Pinpoint the cell where the given text exists, returning its (x, y) midpoint coordinate. 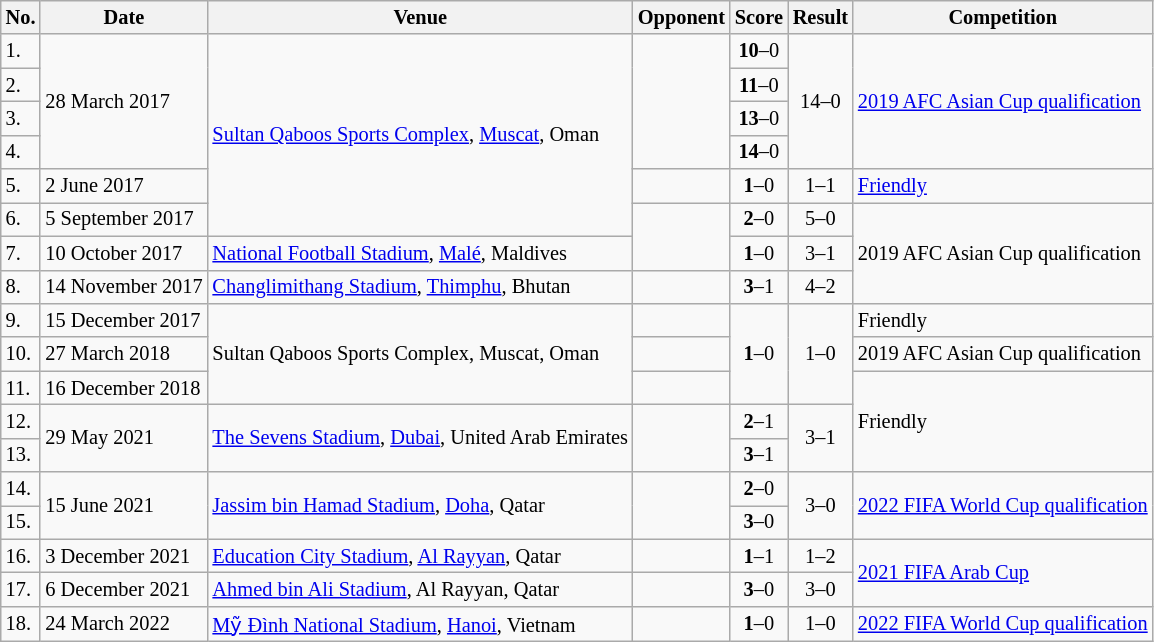
5. (21, 186)
4. (21, 152)
13–0 (759, 118)
Jassim bin Hamad Stadium, Doha, Qatar (420, 506)
3. (21, 118)
Result (820, 17)
Score (759, 17)
10–0 (759, 51)
2. (21, 85)
11–0 (759, 85)
10 October 2017 (124, 253)
24 March 2022 (124, 624)
14 November 2017 (124, 287)
15 June 2021 (124, 506)
6 December 2021 (124, 589)
7. (21, 253)
13. (21, 455)
17. (21, 589)
The Sevens Stadium, Dubai, United Arab Emirates (420, 438)
1. (21, 51)
15. (21, 522)
27 March 2018 (124, 354)
Venue (420, 17)
9. (21, 320)
National Football Stadium, Malé, Maldives (420, 253)
14. (21, 489)
28 March 2017 (124, 102)
Opponent (682, 17)
2021 FIFA Arab Cup (1003, 572)
5 September 2017 (124, 219)
4–2 (820, 287)
3 December 2021 (124, 556)
Ahmed bin Ali Stadium, Al Rayyan, Qatar (420, 589)
2–1 (759, 421)
Mỹ Đình National Stadium, Hanoi, Vietnam (420, 624)
1–2 (820, 556)
18. (21, 624)
8. (21, 287)
29 May 2021 (124, 438)
10. (21, 354)
16. (21, 556)
Education City Stadium, Al Rayyan, Qatar (420, 556)
Changlimithang Stadium, Thimphu, Bhutan (420, 287)
15 December 2017 (124, 320)
12. (21, 421)
Date (124, 17)
2 June 2017 (124, 186)
Competition (1003, 17)
16 December 2018 (124, 388)
6. (21, 219)
11. (21, 388)
5–0 (820, 219)
No. (21, 17)
